Scan for the cell matching the given text and deliver its (x, y) coordinate at center. 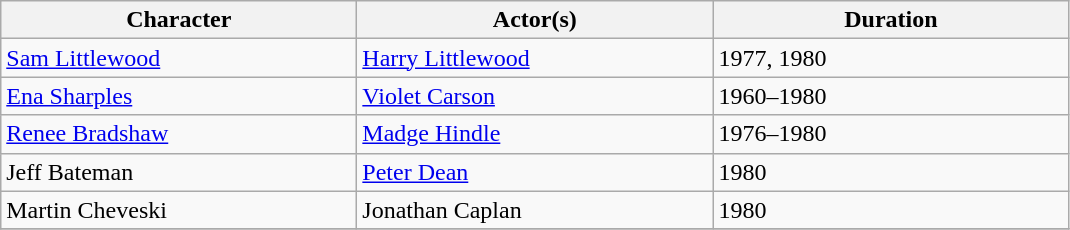
Duration (891, 20)
Character (179, 20)
1976–1980 (891, 134)
Actor(s) (535, 20)
1960–1980 (891, 96)
Jonathan Caplan (535, 210)
Renee Bradshaw (179, 134)
Madge Hindle (535, 134)
1977, 1980 (891, 58)
Peter Dean (535, 172)
Jeff Bateman (179, 172)
Violet Carson (535, 96)
Sam Littlewood (179, 58)
Ena Sharples (179, 96)
Harry Littlewood (535, 58)
Martin Cheveski (179, 210)
